Extract the (x, y) coordinate from the center of the cell holding the provided text.  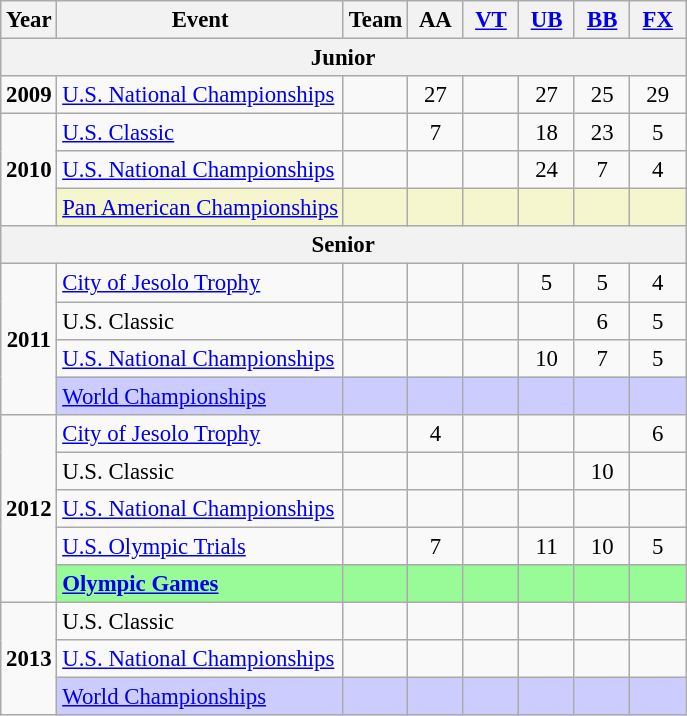
23 (602, 133)
2010 (29, 170)
UB (547, 20)
Senior (344, 245)
2013 (29, 658)
Olympic Games (200, 584)
18 (547, 133)
29 (658, 95)
FX (658, 20)
VT (491, 20)
Junior (344, 58)
Event (200, 20)
BB (602, 20)
25 (602, 95)
2012 (29, 508)
11 (547, 546)
U.S. Olympic Trials (200, 546)
2009 (29, 95)
2011 (29, 339)
Year (29, 20)
24 (547, 170)
Pan American Championships (200, 208)
Team (375, 20)
AA (436, 20)
